From the cell containing the given text, extract its center point as (X, Y) coordinate. 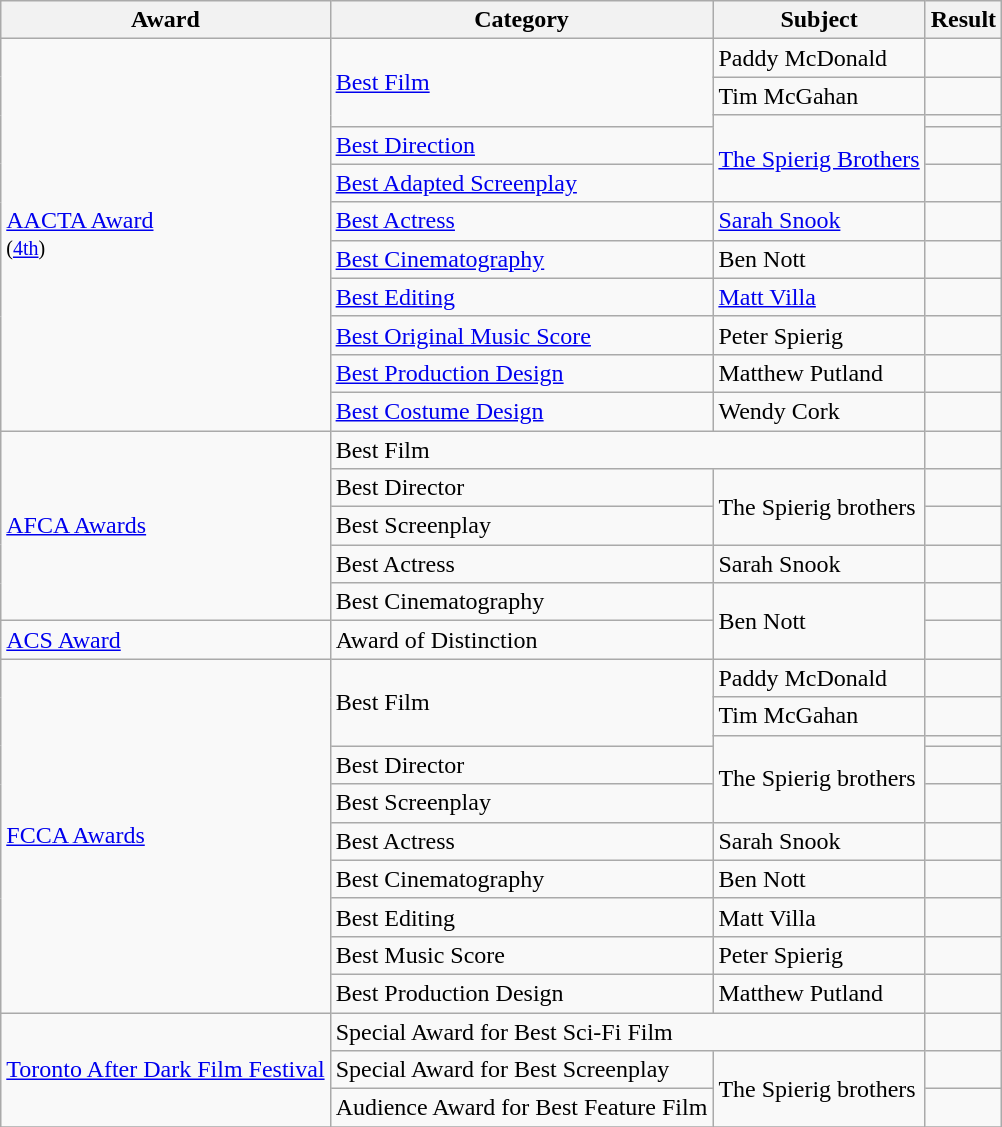
Special Award for Best Sci-Fi Film (628, 1031)
ACS Award (166, 640)
Result (963, 20)
Best Costume Design (522, 411)
FCCA Awards (166, 836)
Subject (819, 20)
Category (522, 20)
Best Direction (522, 145)
Award (166, 20)
Best Original Music Score (522, 335)
The Spierig Brothers (819, 158)
AACTA Award(4th) (166, 235)
Special Award for Best Screenplay (522, 1070)
Wendy Cork (819, 411)
AFCA Awards (166, 525)
Toronto After Dark Film Festival (166, 1069)
Best Adapted Screenplay (522, 183)
Award of Distinction (522, 640)
Audience Award for Best Feature Film (522, 1108)
Best Music Score (522, 955)
